Locate the cell with the specified text and output its [X, Y] center coordinate. 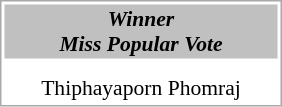
WinnerMiss Popular Vote [140, 31]
Thiphayaporn Phomraj [140, 88]
